Return [X, Y] of the center of cell containing provided text 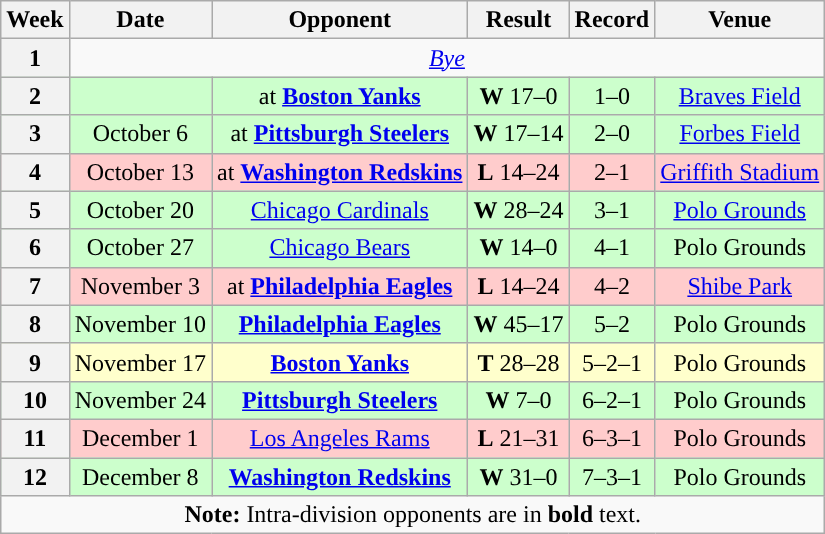
4–2 [612, 286]
November 17 [140, 362]
1 [35, 58]
Date [140, 20]
Chicago Bears [340, 248]
3–1 [612, 210]
October 6 [140, 134]
at Washington Redskins [340, 172]
6 [35, 248]
1–0 [612, 96]
Venue [740, 20]
W 7–0 [518, 400]
W 31–0 [518, 477]
W 17–0 [518, 96]
5 [35, 210]
Result [518, 20]
Forbes Field [740, 134]
Washington Redskins [340, 477]
December 1 [140, 438]
Note: Intra-division opponents are in bold text. [413, 515]
2–0 [612, 134]
Chicago Cardinals [340, 210]
Record [612, 20]
Bye [447, 58]
6–2–1 [612, 400]
L 21–31 [518, 438]
Los Angeles Rams [340, 438]
November 10 [140, 324]
3 [35, 134]
Boston Yanks [340, 362]
8 [35, 324]
4–1 [612, 248]
7–3–1 [612, 477]
W 14–0 [518, 248]
6–3–1 [612, 438]
Pittsburgh Steelers [340, 400]
5–2–1 [612, 362]
December 8 [140, 477]
4 [35, 172]
Week [35, 20]
November 3 [140, 286]
10 [35, 400]
October 13 [140, 172]
W 28–24 [518, 210]
Opponent [340, 20]
5–2 [612, 324]
Philadelphia Eagles [340, 324]
7 [35, 286]
W 45–17 [518, 324]
at Pittsburgh Steelers [340, 134]
2 [35, 96]
W 17–14 [518, 134]
at Boston Yanks [340, 96]
11 [35, 438]
Shibe Park [740, 286]
2–1 [612, 172]
9 [35, 362]
T 28–28 [518, 362]
Griffith Stadium [740, 172]
October 27 [140, 248]
at Philadelphia Eagles [340, 286]
October 20 [140, 210]
Braves Field [740, 96]
November 24 [140, 400]
12 [35, 477]
